Scan for the cell matching the given text and deliver its (X, Y) coordinate at center. 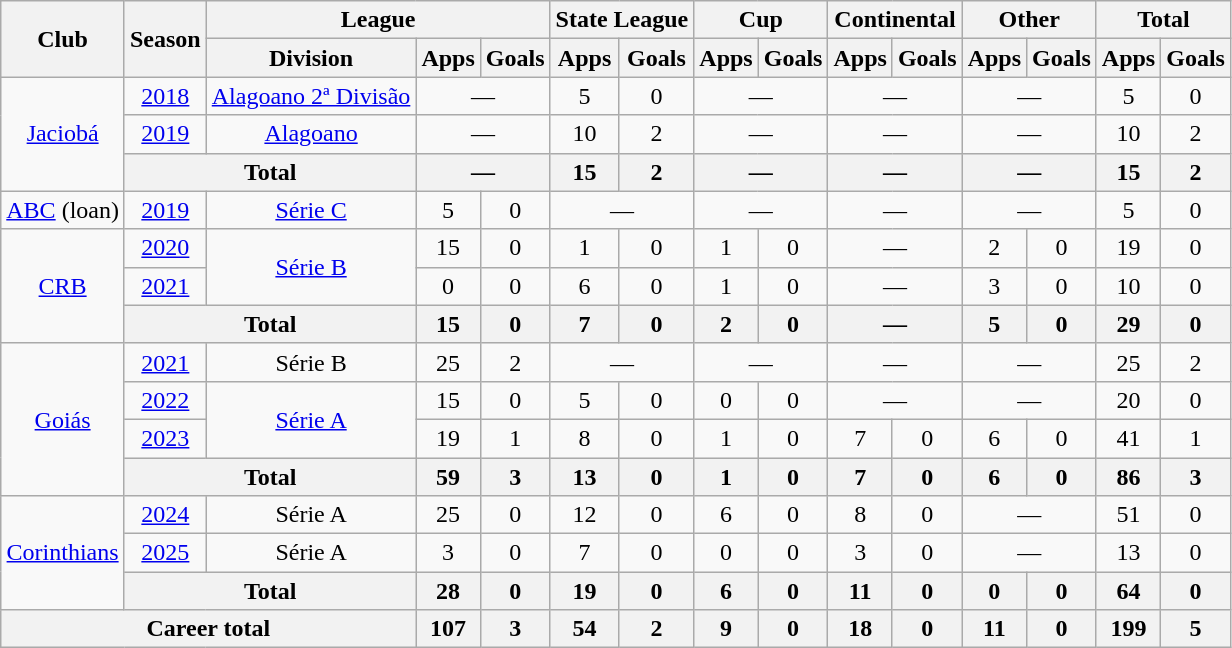
State League (622, 20)
Club (63, 39)
Cup (761, 20)
Jaciobá (63, 134)
2020 (165, 248)
41 (1128, 438)
Goiás (63, 419)
20 (1128, 400)
107 (448, 629)
ABC (loan) (63, 210)
Alagoano (311, 134)
Continental (895, 20)
12 (584, 515)
2024 (165, 515)
Career total (208, 629)
9 (726, 629)
29 (1128, 324)
Alagoano 2ª Divisão (311, 96)
Season (165, 39)
59 (448, 477)
Corinthians (63, 553)
2025 (165, 553)
Division (311, 58)
54 (584, 629)
86 (1128, 477)
Other (1029, 20)
2018 (165, 96)
51 (1128, 515)
League (378, 20)
2023 (165, 438)
CRB (63, 286)
199 (1128, 629)
18 (860, 629)
2022 (165, 400)
64 (1128, 591)
28 (448, 591)
Série C (311, 210)
